Determine the [X, Y] coordinate at the center of the cell enclosing the given text.  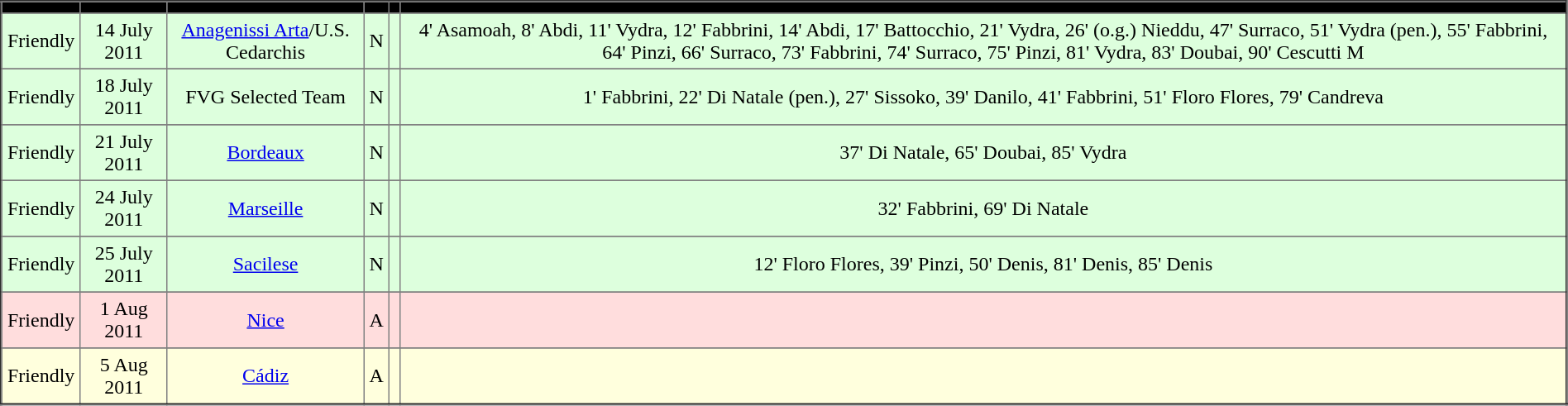
32' Fabbrini, 69' Di Natale [983, 208]
5 Aug 2011 [124, 376]
Nice [265, 320]
Anagenissi Arta/U.S. Cedarchis [265, 41]
Cádiz [265, 376]
1' Fabbrini, 22' Di Natale (pen.), 27' Sissoko, 39' Danilo, 41' Fabbrini, 51' Floro Flores, 79' Candreva [983, 97]
25 July 2011 [124, 265]
1 Aug 2011 [124, 320]
24 July 2011 [124, 208]
14 July 2011 [124, 41]
Sacilese [265, 265]
18 July 2011 [124, 97]
21 July 2011 [124, 153]
12' Floro Flores, 39' Pinzi, 50' Denis, 81' Denis, 85' Denis [983, 265]
Marseille [265, 208]
37' Di Natale, 65' Doubai, 85' Vydra [983, 153]
Bordeaux [265, 153]
FVG Selected Team [265, 97]
